Scan for the cell matching the given text and deliver its (x, y) coordinate at center. 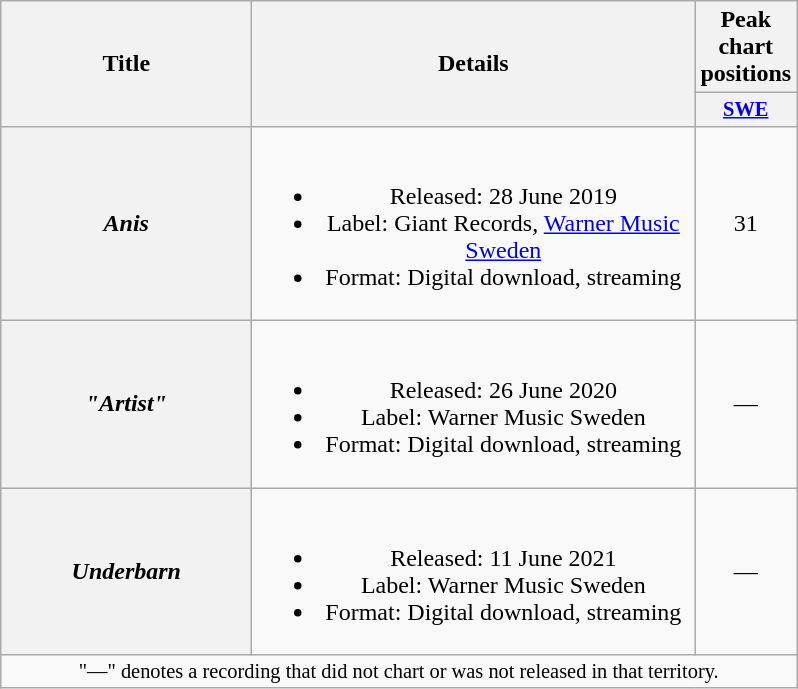
Title (126, 64)
Details (474, 64)
Underbarn (126, 572)
"—" denotes a recording that did not chart or was not released in that territory. (399, 672)
Released: 28 June 2019Label: Giant Records, Warner Music SwedenFormat: Digital download, streaming (474, 223)
Peak chart positions (746, 47)
Anis (126, 223)
Released: 11 June 2021Label: Warner Music SwedenFormat: Digital download, streaming (474, 572)
"Artist" (126, 404)
31 (746, 223)
Released: 26 June 2020Label: Warner Music SwedenFormat: Digital download, streaming (474, 404)
SWE (746, 110)
